Return (x, y) of the center of cell containing provided text 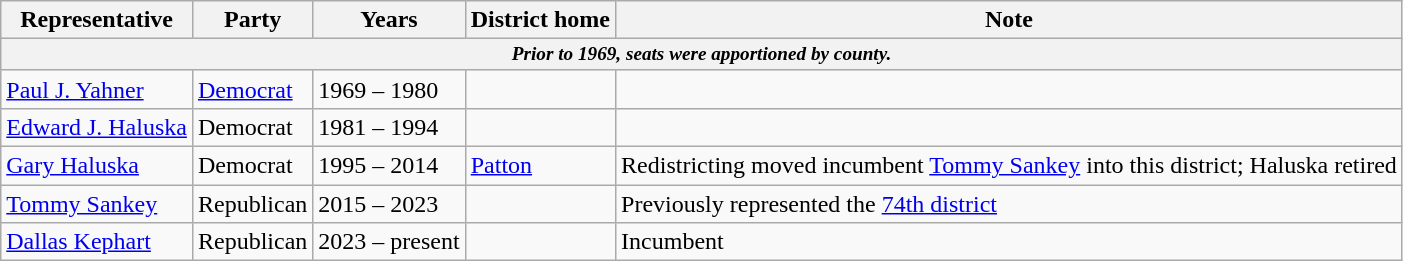
1969 – 1980 (389, 89)
Years (389, 20)
Gary Haluska (97, 166)
Patton (540, 166)
Note (1010, 20)
District home (540, 20)
Incumbent (1010, 242)
Party (252, 20)
Tommy Sankey (97, 204)
Previously represented the 74th district (1010, 204)
Redistricting moved incumbent Tommy Sankey into this district; Haluska retired (1010, 166)
Edward J. Haluska (97, 128)
1981 – 1994 (389, 128)
Prior to 1969, seats were apportioned by county. (702, 55)
Dallas Kephart (97, 242)
Paul J. Yahner (97, 89)
Representative (97, 20)
1995 – 2014 (389, 166)
2015 – 2023 (389, 204)
2023 – present (389, 242)
